Find where the given text appears and provide that cell's center as (x, y) coordinate. 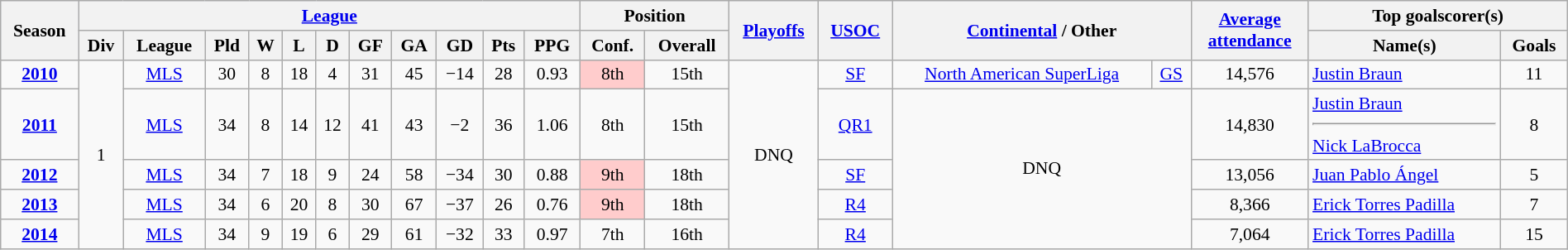
GS (1171, 75)
2013 (40, 204)
2012 (40, 175)
5 (1535, 175)
−37 (460, 204)
1 (101, 154)
Justin Braun Nick LaBrocca (1404, 125)
11 (1535, 75)
0.76 (552, 204)
2011 (40, 125)
Season (40, 30)
Justin Braun (1404, 75)
45 (414, 75)
16th (687, 234)
W (265, 46)
GD (460, 46)
43 (414, 125)
28 (504, 75)
14 (299, 125)
−32 (460, 234)
Continental / Other (1042, 30)
4 (332, 75)
14,830 (1250, 125)
20 (299, 204)
Conf. (613, 46)
Div (101, 46)
D (332, 46)
Juan Pablo Ángel (1404, 175)
−2 (460, 125)
61 (414, 234)
24 (370, 175)
GF (370, 46)
31 (370, 75)
26 (504, 204)
−14 (460, 75)
0.88 (552, 175)
8,366 (1250, 204)
GA (414, 46)
QR1 (855, 125)
Pld (227, 46)
33 (504, 234)
Goals (1535, 46)
7,064 (1250, 234)
2014 (40, 234)
36 (504, 125)
29 (370, 234)
13,056 (1250, 175)
PPG (552, 46)
2010 (40, 75)
Playoffs (774, 30)
North American SuperLiga (1022, 75)
Average attendance (1250, 30)
58 (414, 175)
14,576 (1250, 75)
−34 (460, 175)
Overall (687, 46)
7th (613, 234)
Position (655, 16)
L (299, 46)
Top goalscorer(s) (1437, 16)
15 (1535, 234)
19 (299, 234)
1.06 (552, 125)
67 (414, 204)
12 (332, 125)
0.93 (552, 75)
USOC (855, 30)
Pts (504, 46)
41 (370, 125)
Name(s) (1404, 46)
0.97 (552, 234)
